Scan for the cell matching the given text and deliver its (x, y) coordinate at center. 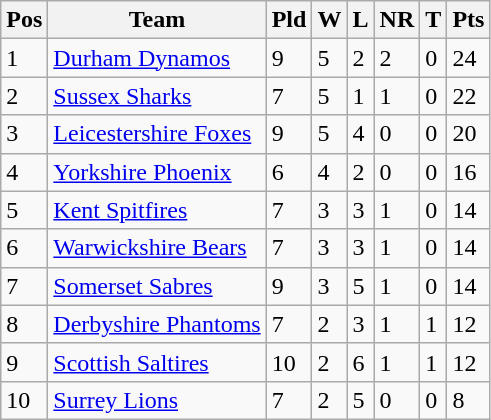
Pld (289, 20)
T (434, 20)
Sussex Sharks (157, 96)
16 (468, 172)
Scottish Saltires (157, 362)
Leicestershire Foxes (157, 134)
Pts (468, 20)
Kent Spitfires (157, 210)
20 (468, 134)
Durham Dynamos (157, 58)
Somerset Sabres (157, 286)
Surrey Lions (157, 400)
Yorkshire Phoenix (157, 172)
22 (468, 96)
Warwickshire Bears (157, 248)
Derbyshire Phantoms (157, 324)
L (360, 20)
Team (157, 20)
Pos (24, 20)
NR (397, 20)
W (330, 20)
24 (468, 58)
